Extract the (X, Y) coordinate from the center of the cell holding the provided text.  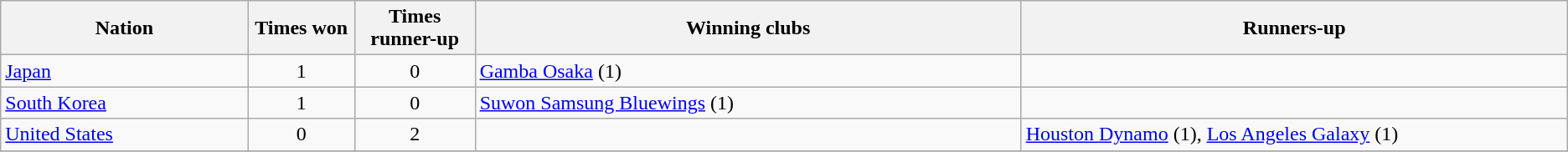
Times won (302, 28)
Runners-up (1294, 28)
Nation (124, 28)
Japan (124, 71)
Houston Dynamo (1), Los Angeles Galaxy (1) (1294, 134)
Gamba Osaka (1) (748, 71)
2 (415, 134)
Times runner-up (415, 28)
Winning clubs (748, 28)
South Korea (124, 103)
United States (124, 134)
Suwon Samsung Bluewings (1) (748, 103)
